Provide the (X, Y) coordinate of the cell's center where the given text is located.  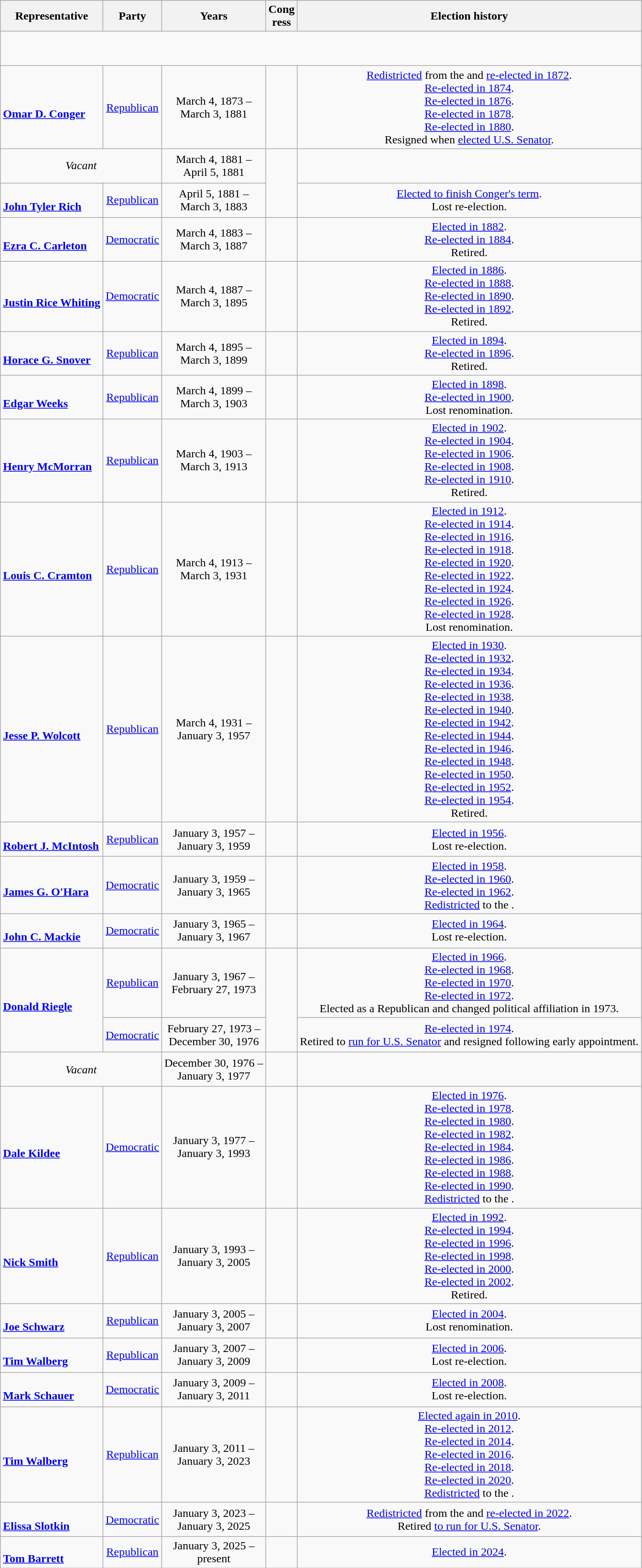
Elected in 1964.Lost re-election. (469, 930)
Elected in 1992.Re-elected in 1994.Re-elected in 1996.Re-elected in 1998.Re-elected in 2000.Re-elected in 2002.Retired. (469, 1256)
Elected in 1894.Re-elected in 1896.Retired. (469, 353)
Elected in 1902.Re-elected in 1904.Re-elected in 1906.Re-elected in 1908.Re-elected in 1910.Retired. (469, 461)
March 4, 1873 – March 3, 1881 (214, 107)
Donald Riegle (52, 1000)
Years (214, 16)
Elected to finish Conger's term.Lost re-election. (469, 200)
Ezra C. Carleton (52, 239)
Elected again in 2010.Re-elected in 2012.Re-elected in 2014.Re-elected in 2016.Re-elected in 2018.Re-elected in 2020.Redistricted to the . (469, 1455)
Horace G. Snover (52, 353)
January 3, 1959 – January 3, 1965 (214, 885)
Election history (469, 16)
Elected in 1898.Re-elected in 1900.Lost renomination. (469, 397)
February 27, 1973 – December 30, 1976 (214, 1035)
January 3, 1993 – January 3, 2005 (214, 1256)
Elected in 2006.Lost re-election. (469, 1355)
Louis C. Cramton (52, 569)
January 3, 2011 – January 3, 2023 (214, 1455)
Edgar Weeks (52, 397)
Elected in 1958.Re-elected in 1960.Re-elected in 1962.Redistricted to the . (469, 885)
Robert J. McIntosh (52, 839)
December 30, 1976 –January 3, 1977 (214, 1069)
March 4, 1903 – March 3, 1913 (214, 461)
March 4, 1931 – January 3, 1957 (214, 729)
January 3, 2007 – January 3, 2009 (214, 1355)
Justin Rice Whiting (52, 296)
January 3, 1957 – January 3, 1959 (214, 839)
Representative (52, 16)
Jesse P. Wolcott (52, 729)
March 4, 1887 – March 3, 1895 (214, 296)
Nick Smith (52, 1256)
Elected in 1882.Re-elected in 1884.Retired. (469, 239)
March 4, 1913 – March 3, 1931 (214, 569)
Congress (282, 16)
John Tyler Rich (52, 200)
January 3, 2005 – January 3, 2007 (214, 1321)
January 3, 2009 – January 3, 2011 (214, 1390)
March 4, 1895 – March 3, 1899 (214, 353)
Party (132, 16)
James G. O'Hara (52, 885)
March 4, 1883 – March 3, 1887 (214, 239)
Dale Kildee (52, 1147)
Elected in 1966.Re-elected in 1968.Re-elected in 1970.Re-elected in 1972.Elected as a Republican and changed political affiliation in 1973. (469, 983)
March 4, 1899 – March 3, 1903 (214, 397)
January 3, 1977 – January 3, 1993 (214, 1147)
Joe Schwarz (52, 1321)
Elected in 2008.Lost re-election. (469, 1390)
Elected in 1886.Re-elected in 1888.Re-elected in 1890.Re-elected in 1892.Retired. (469, 296)
January 3, 1967 – February 27, 1973 (214, 983)
January 3, 2025 – present (214, 1552)
Elissa Slotkin (52, 1520)
Elected in 1956.Lost re-election. (469, 839)
January 3, 2023 – January 3, 2025 (214, 1520)
Redistricted from the and re-elected in 2022.Retired to run for U.S. Senator. (469, 1520)
January 3, 1965 – January 3, 1967 (214, 930)
April 5, 1881 – March 3, 1883 (214, 200)
Tom Barrett (52, 1552)
March 4, 1881 –April 5, 1881 (214, 166)
Mark Schauer (52, 1390)
John C. Mackie (52, 930)
Re-elected in 1974.Retired to run for U.S. Senator and resigned following early appointment. (469, 1035)
Omar D. Conger (52, 107)
Henry McMorran (52, 461)
Elected in 2004.Lost renomination. (469, 1321)
Elected in 2024. (469, 1552)
